Pinpoint the cell where the given text exists, returning its [X, Y] midpoint coordinate. 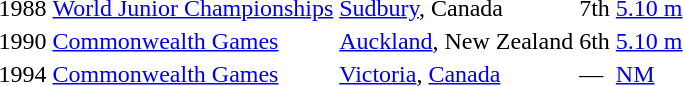
Auckland, New Zealand [456, 41]
Commonwealth Games [193, 41]
6th [595, 41]
